Extract the [X, Y] coordinate from the center of the cell holding the provided text.  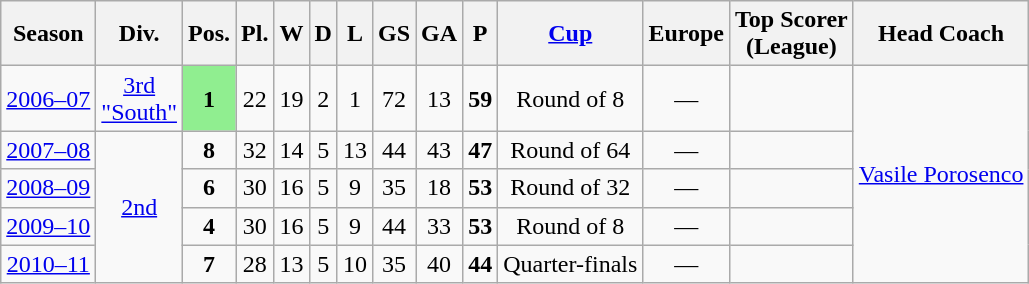
2 [323, 98]
Round of 64 [570, 150]
3rd"South" [140, 98]
Pos. [208, 34]
GA [440, 34]
33 [440, 226]
Vasile Porosenco [941, 174]
2009–10 [48, 226]
Top Scorer (League) [792, 34]
Round of 32 [570, 188]
W [292, 34]
Europe [686, 34]
Div. [140, 34]
D [323, 34]
2010–11 [48, 264]
18 [440, 188]
P [480, 34]
22 [255, 98]
6 [208, 188]
Pl. [255, 34]
19 [292, 98]
GS [394, 34]
7 [208, 264]
59 [480, 98]
Quarter-finals [570, 264]
2nd [140, 207]
43 [440, 150]
Cup [570, 34]
2007–08 [48, 150]
2006–07 [48, 98]
2008–09 [48, 188]
72 [394, 98]
32 [255, 150]
47 [480, 150]
4 [208, 226]
10 [354, 264]
L [354, 34]
40 [440, 264]
28 [255, 264]
14 [292, 150]
Head Coach [941, 34]
Season [48, 34]
8 [208, 150]
